Extract the (X, Y) coordinate from the center of the cell holding the provided text.  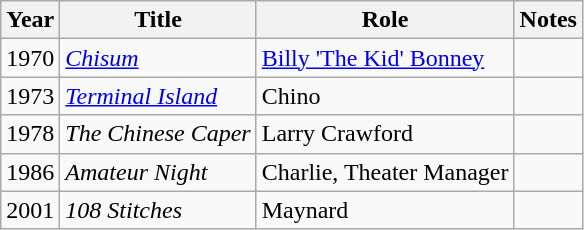
The Chinese Caper (158, 134)
Chisum (158, 58)
1973 (30, 96)
Notes (548, 20)
Larry Crawford (385, 134)
108 Stitches (158, 210)
Chino (385, 96)
Charlie, Theater Manager (385, 172)
Amateur Night (158, 172)
Title (158, 20)
Year (30, 20)
Role (385, 20)
Maynard (385, 210)
2001 (30, 210)
1970 (30, 58)
1986 (30, 172)
1978 (30, 134)
Terminal Island (158, 96)
Billy 'The Kid' Bonney (385, 58)
